Search for the cell housing the specified text and yield its [X, Y] center coordinate. 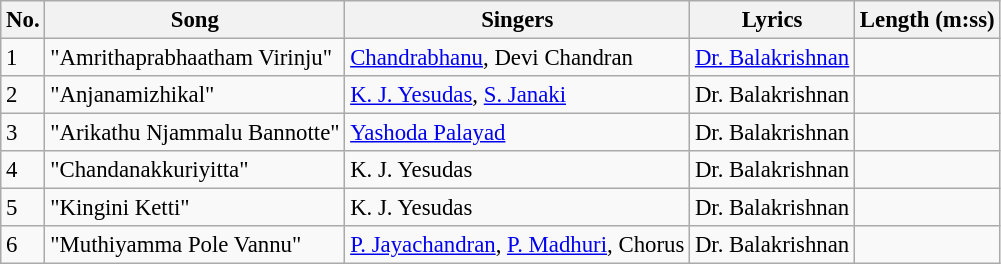
"Kingini Ketti" [195, 208]
P. Jayachandran, P. Madhuri, Chorus [518, 245]
4 [23, 170]
6 [23, 245]
"Arikathu Njammalu Bannotte" [195, 133]
3 [23, 133]
Yashoda Palayad [518, 133]
"Chandanakkuriyitta" [195, 170]
K. J. Yesudas, S. Janaki [518, 95]
No. [23, 20]
"Anjanamizhikal" [195, 95]
5 [23, 208]
Length (m:ss) [928, 20]
Singers [518, 20]
Song [195, 20]
2 [23, 95]
Chandrabhanu, Devi Chandran [518, 58]
"Amrithaprabhaatham Virinju" [195, 58]
"Muthiyamma Pole Vannu" [195, 245]
Lyrics [772, 20]
1 [23, 58]
